Output the [x, y] coordinate of the center of the cell containing the given text.  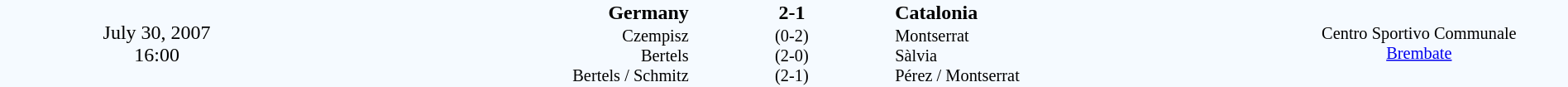
Germany [501, 12]
Catalonia [1082, 12]
(0-2)(2-0)(2-1) [791, 56]
CzempiszBertelsBertels / Schmitz [501, 56]
Centro Sportivo CommunaleBrembate [1419, 43]
July 30, 200716:00 [157, 43]
2-1 [791, 12]
MontserratSàlviaPérez / Montserrat [1082, 56]
